Return (x, y) of the center of cell containing provided text 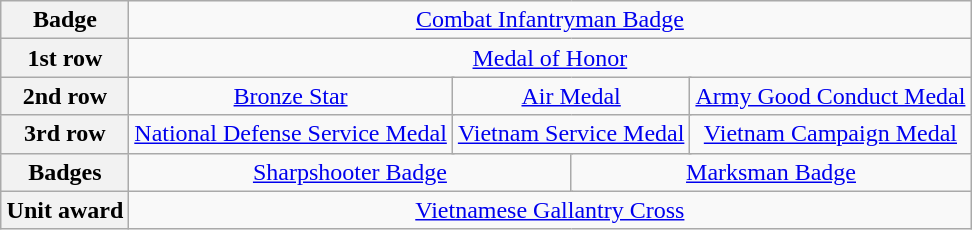
3rd row (65, 134)
Combat Infantryman Badge (550, 20)
Army Good Conduct Medal (830, 96)
Badges (65, 172)
Marksman Badge (771, 172)
Badge (65, 20)
Air Medal (571, 96)
Vietnam Service Medal (571, 134)
Sharpshooter Badge (350, 172)
Vietnamese Gallantry Cross (550, 210)
Unit award (65, 210)
Medal of Honor (550, 58)
Bronze Star (291, 96)
Vietnam Campaign Medal (830, 134)
2nd row (65, 96)
1st row (65, 58)
National Defense Service Medal (291, 134)
